For the text-containing cell, return its midpoint in [X, Y] coordinate format. 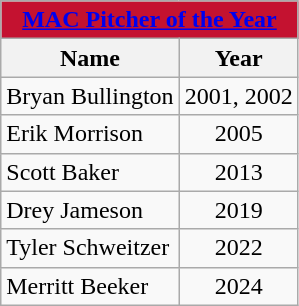
Drey Jameson [90, 210]
2019 [238, 210]
Name [90, 58]
MAC Pitcher of the Year [150, 20]
Erik Morrison [90, 134]
Year [238, 58]
2024 [238, 286]
2001, 2002 [238, 96]
2005 [238, 134]
2013 [238, 172]
Merritt Beeker [90, 286]
Scott Baker [90, 172]
Tyler Schweitzer [90, 248]
2022 [238, 248]
Bryan Bullington [90, 96]
